Scan for the cell matching the given text and deliver its (x, y) coordinate at center. 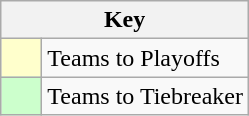
Key (125, 20)
Teams to Playoffs (146, 58)
Teams to Tiebreaker (146, 96)
